Determine the (X, Y) coordinate at the center of the cell enclosing the given text.  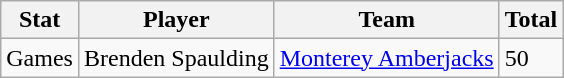
50 (531, 58)
Total (531, 20)
Team (386, 20)
Brenden Spaulding (176, 58)
Monterey Amberjacks (386, 58)
Player (176, 20)
Games (40, 58)
Stat (40, 20)
